From the cell containing the given text, extract its center point as (x, y) coordinate. 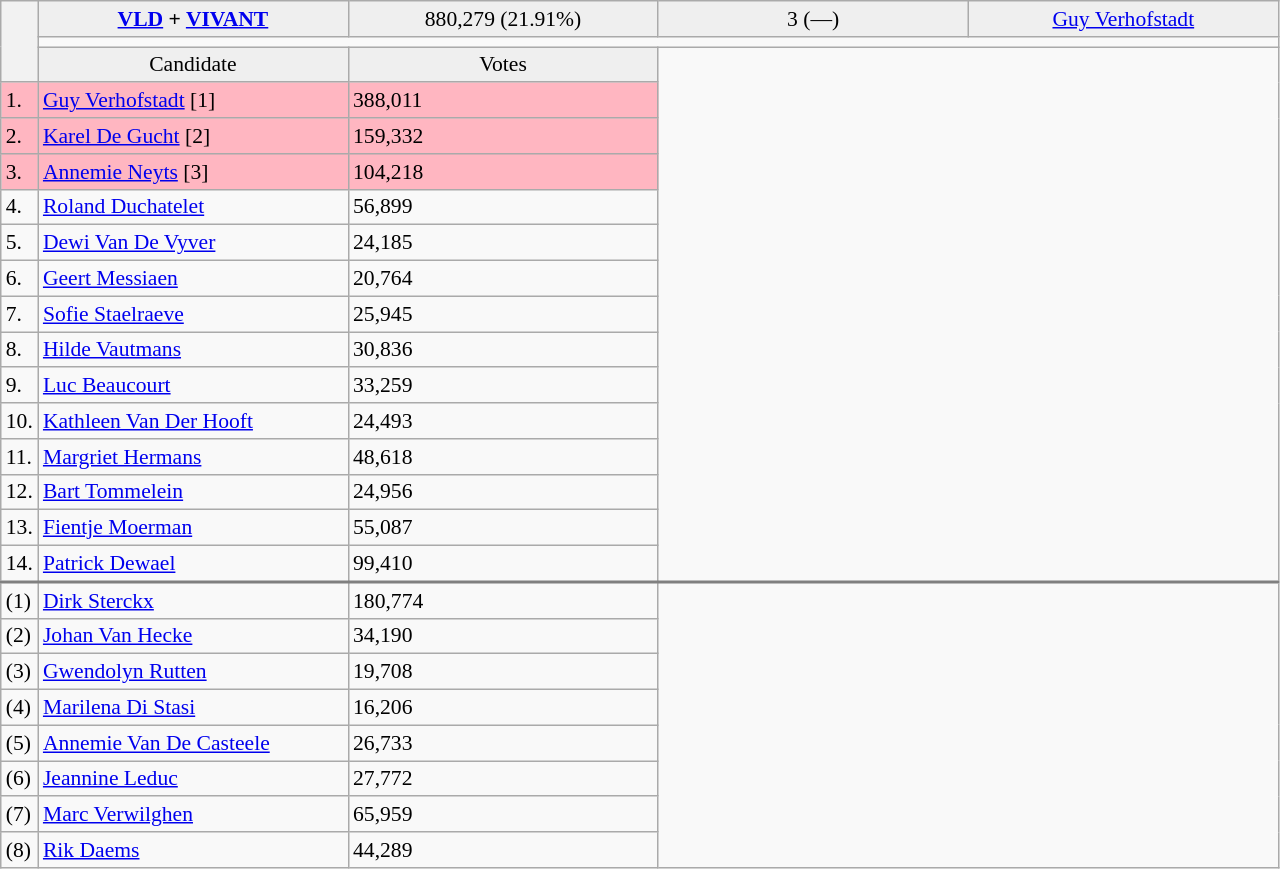
7. (20, 314)
(6) (20, 779)
Jeannine Leduc (193, 779)
388,011 (503, 101)
880,279 (21.91%) (503, 19)
13. (20, 528)
Dirk Sterckx (193, 600)
159,332 (503, 136)
Dewi Van De Vyver (193, 243)
180,774 (503, 600)
3. (20, 172)
Bart Tommelein (193, 492)
VLD + VIVANT (193, 19)
25,945 (503, 314)
20,764 (503, 279)
(7) (20, 815)
Margriet Hermans (193, 457)
Hilde Vautmans (193, 350)
104,218 (503, 172)
33,259 (503, 386)
Kathleen Van Der Hooft (193, 421)
Karel De Gucht [2] (193, 136)
Johan Van Hecke (193, 636)
3 (—) (813, 19)
Votes (503, 65)
Annemie Van De Casteele (193, 743)
8. (20, 350)
Guy Verhofstadt (1123, 19)
9. (20, 386)
24,493 (503, 421)
19,708 (503, 672)
(3) (20, 672)
34,190 (503, 636)
24,956 (503, 492)
11. (20, 457)
2. (20, 136)
(2) (20, 636)
Candidate (193, 65)
(4) (20, 708)
56,899 (503, 207)
Gwendolyn Rutten (193, 672)
Annemie Neyts [3] (193, 172)
14. (20, 564)
1. (20, 101)
Patrick Dewael (193, 564)
24,185 (503, 243)
30,836 (503, 350)
Marilena Di Stasi (193, 708)
10. (20, 421)
(1) (20, 600)
Marc Verwilghen (193, 815)
27,772 (503, 779)
Luc Beaucourt (193, 386)
Sofie Staelraeve (193, 314)
26,733 (503, 743)
99,410 (503, 564)
65,959 (503, 815)
55,087 (503, 528)
Roland Duchatelet (193, 207)
Guy Verhofstadt [1] (193, 101)
(8) (20, 850)
6. (20, 279)
48,618 (503, 457)
Rik Daems (193, 850)
12. (20, 492)
5. (20, 243)
44,289 (503, 850)
Geert Messiaen (193, 279)
4. (20, 207)
Fientje Moerman (193, 528)
(5) (20, 743)
16,206 (503, 708)
